Return [x, y] of the center of cell containing provided text 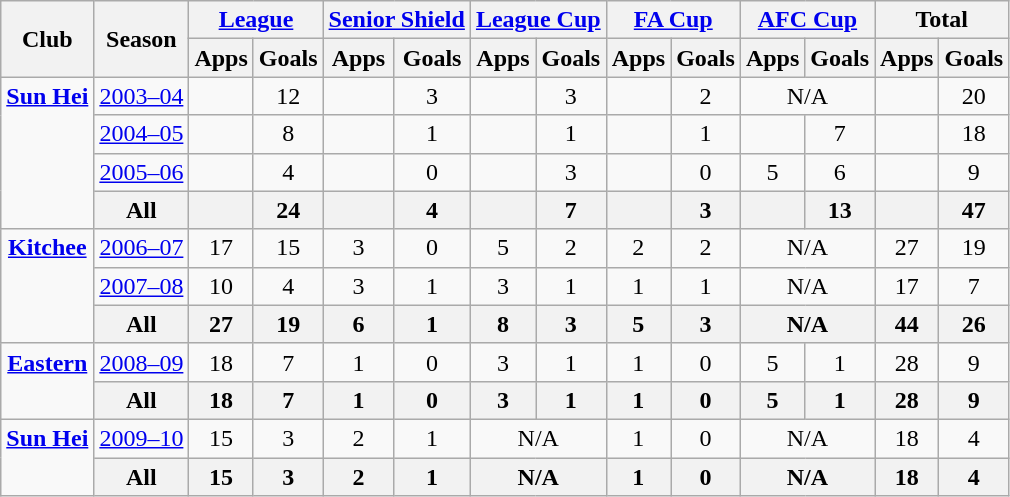
47 [974, 210]
20 [974, 96]
Total [942, 20]
League [256, 20]
Club [48, 39]
League Cup [538, 20]
2009–10 [142, 438]
2006–07 [142, 248]
Kitchee [48, 286]
2007–08 [142, 286]
2005–06 [142, 172]
Senior Shield [396, 20]
Season [142, 39]
2003–04 [142, 96]
2008–09 [142, 362]
10 [221, 286]
FA Cup [673, 20]
12 [288, 96]
AFC Cup [807, 20]
13 [840, 210]
26 [974, 324]
44 [907, 324]
24 [288, 210]
Eastern [48, 381]
2004–05 [142, 134]
